For the text-containing cell, return its midpoint in [x, y] coordinate format. 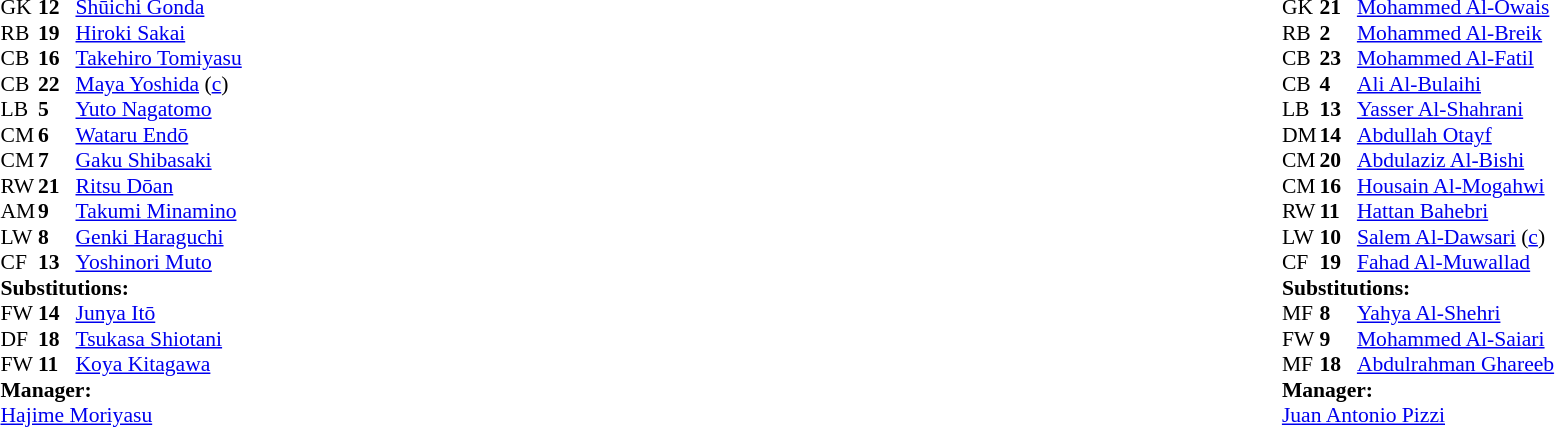
DF [19, 339]
Mohammed Al-Saiari [1456, 339]
5 [57, 109]
6 [57, 135]
4 [1338, 84]
Housain Al-Mogahwi [1456, 186]
7 [57, 161]
22 [57, 84]
Yoshinori Muto [159, 263]
Abdullah Otayf [1456, 135]
Koya Kitagawa [159, 365]
Takehiro Tomiyasu [159, 59]
Mohammed Al-Fatil [1456, 59]
Maya Yoshida (c) [159, 84]
AM [19, 211]
Wataru Endō [159, 135]
Salem Al-Dawsari (c) [1456, 237]
20 [1338, 161]
Fahad Al-Muwallad [1456, 263]
Gaku Shibasaki [159, 161]
Yahya Al-Shehri [1456, 313]
Ritsu Dōan [159, 186]
Yasser Al-Shahrani [1456, 109]
Junya Itō [159, 313]
Abdulaziz Al-Bishi [1456, 161]
Hattan Bahebri [1456, 211]
Hiroki Sakai [159, 33]
Tsukasa Shiotani [159, 339]
2 [1338, 33]
Takumi Minamino [159, 211]
DM [1301, 135]
Genki Haraguchi [159, 237]
Ali Al-Bulaihi [1456, 84]
Mohammed Al-Breik [1456, 33]
23 [1338, 59]
10 [1338, 237]
Yuto Nagatomo [159, 109]
Abdulrahman Ghareeb [1456, 365]
21 [57, 186]
